Search for the cell housing the specified text and yield its [x, y] center coordinate. 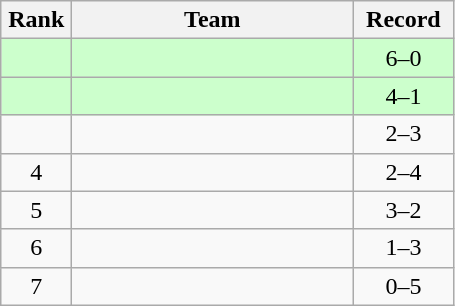
Record [404, 20]
1–3 [404, 248]
Team [212, 20]
7 [36, 286]
0–5 [404, 286]
2–3 [404, 134]
2–4 [404, 172]
Rank [36, 20]
4 [36, 172]
4–1 [404, 96]
6–0 [404, 58]
6 [36, 248]
3–2 [404, 210]
5 [36, 210]
